Provide the [x, y] coordinate of the cell's center where the given text is located.  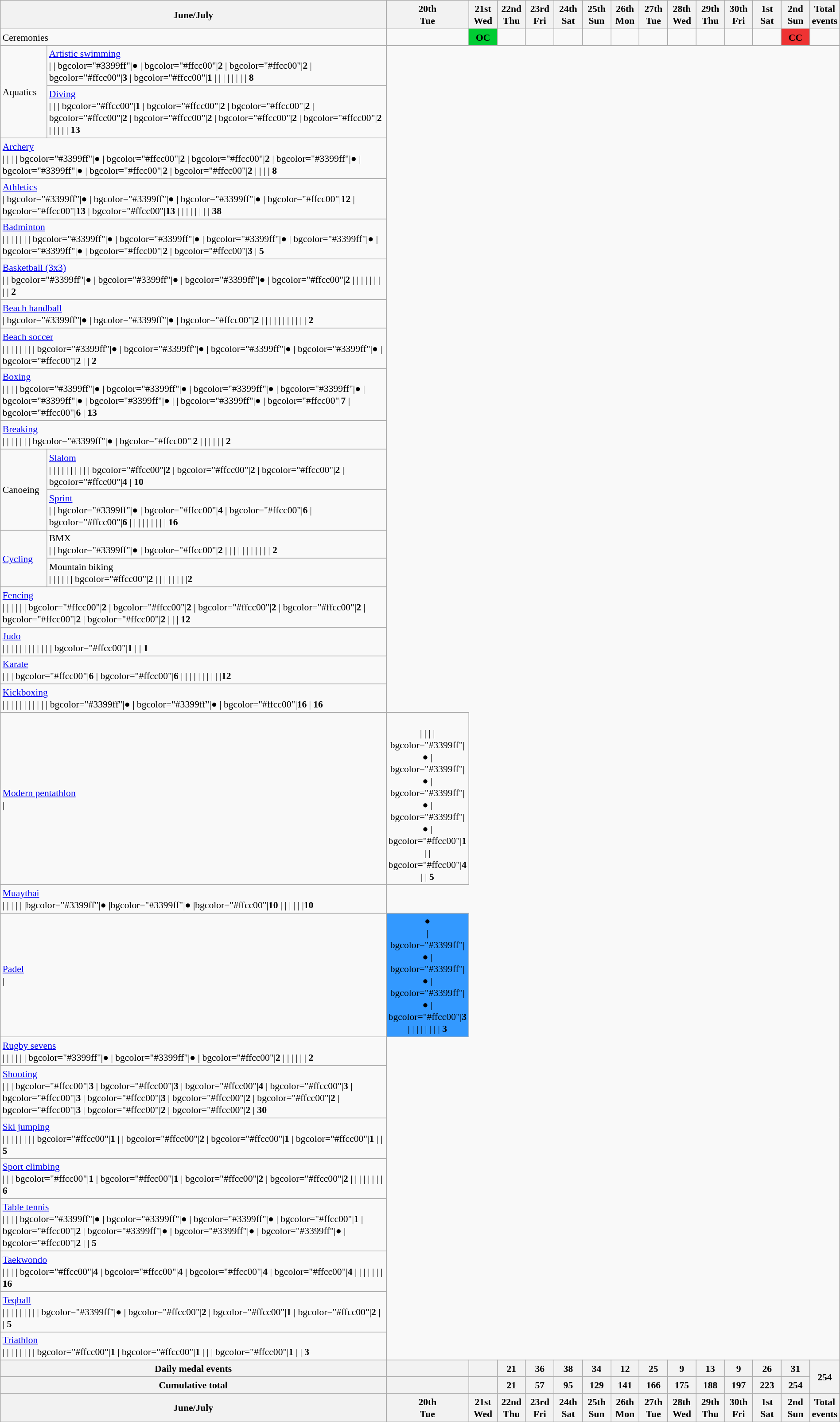
12 [625, 1369]
129 [597, 1385]
Sport climbing| | | bgcolor="#ffcc00"|1 | bgcolor="#ffcc00"|1 | bgcolor="#ffcc00"|2 | bgcolor="#ffcc00"|2 | | | | | | | | 6 [193, 1178]
Padel| [193, 975]
Kickboxing| | | | | | | | | | | bgcolor="#3399ff"|● | bgcolor="#3399ff"|● | bgcolor="#ffcc00"|16 | 16 [193, 698]
CC [795, 37]
38 [568, 1369]
141 [625, 1385]
Aquatics [24, 91]
223 [767, 1385]
57 [540, 1385]
36 [540, 1369]
25 [653, 1369]
166 [653, 1385]
Basketball (3x3)| | bgcolor="#3399ff"|● | bgcolor="#3399ff"|● | bgcolor="#3399ff"|● | bgcolor="#ffcc00"|2 | | | | | | | | | 2 [193, 279]
175 [682, 1385]
26 [767, 1369]
197 [739, 1385]
Karate| | | bgcolor="#ffcc00"|6 | bgcolor="#ffcc00"|6 | | | | | | | | | |12 [193, 670]
Canoeing [24, 489]
Cycling [24, 559]
Mountain biking| | | | | | bgcolor="#ffcc00"|2 | | | | | | | |2 [217, 573]
Taekwondo| | | | bgcolor="#ffcc00"|4 | bgcolor="#ffcc00"|4 | bgcolor="#ffcc00"|4 | bgcolor="#ffcc00"|4 | | | | | | | 16 [193, 1271]
Sprint| | bgcolor="#3399ff"|● | bgcolor="#ffcc00"|4 | bgcolor="#ffcc00"|6 | bgcolor="#ffcc00"|6 | | | | | | | | | 16 [217, 510]
Modern pentathlon| [193, 798]
Beach soccer| | | | | | | | bgcolor="#3399ff"|● | bgcolor="#3399ff"|● | bgcolor="#3399ff"|● | bgcolor="#3399ff"|● | bgcolor="#ffcc00"|2 | | 2 [193, 348]
OC [483, 37]
●| bgcolor="#3399ff"|● | bgcolor="#3399ff"|● | bgcolor="#3399ff"|● | bgcolor="#ffcc00"|3 | | | | | | | | 3 [428, 975]
31 [795, 1369]
188 [710, 1385]
Muaythai| | | | | |bgcolor="#3399ff"|● |bgcolor="#3399ff"|● |bgcolor="#ffcc00"|10 | | | | | |10 [193, 899]
Beach handball| bgcolor="#3399ff"|● | bgcolor="#3399ff"|● | bgcolor="#ffcc00"|2 | | | | | | | | | | | 2 [193, 314]
95 [568, 1385]
13 [710, 1369]
Triathlon| | | | | | | | bgcolor="#ffcc00"|1 | bgcolor="#ffcc00"|1 | | | bgcolor="#ffcc00"|1 | | 3 [193, 1346]
Slalom| | | | | | | | | | bgcolor="#ffcc00"|2 | bgcolor="#ffcc00"|2 | bgcolor="#ffcc00"|2 | bgcolor="#ffcc00"|4 | 10 [217, 469]
Daily medal events [193, 1369]
Ski jumping| | | | | | | | bgcolor="#ffcc00"|1 | | bgcolor="#ffcc00"|2 | bgcolor="#ffcc00"|1 | bgcolor="#ffcc00"|1 | | 5 [193, 1138]
Rugby sevens| | | | | | bgcolor="#3399ff"|● | bgcolor="#3399ff"|● | bgcolor="#ffcc00"|2 | | | | | | 2 [193, 1051]
Artistic swimming| | bgcolor="#3399ff"|● | bgcolor="#ffcc00"|2 | bgcolor="#ffcc00"|2 | bgcolor="#ffcc00"|3 | bgcolor="#ffcc00"|1 | | | | | | | | 8 [217, 66]
Judo| | | | | | | | | | | | bgcolor="#ffcc00"|1 | | 1 [193, 641]
Cumulative total [193, 1385]
Ceremonies [193, 37]
BMX| | bgcolor="#3399ff"|● | bgcolor="#ffcc00"|2 | | | | | | | | | | | 2 [217, 544]
Teqball| | | | | | | | | bgcolor="#3399ff"|● | bgcolor="#ffcc00"|2 | bgcolor="#ffcc00"|1 | bgcolor="#ffcc00"|2 | | 5 [193, 1311]
34 [597, 1369]
Breaking| | | | | | | bgcolor="#3399ff"|● | bgcolor="#ffcc00"|2 | | | | | | 2 [193, 435]
| | | | bgcolor="#3399ff"|● | bgcolor="#3399ff"|● | bgcolor="#3399ff"|● | bgcolor="#3399ff"|● | bgcolor="#ffcc00"|1 | | bgcolor="#ffcc00"|4 | | 5 [428, 798]
